Determine the (x, y) coordinate at the center of the cell enclosing the given text.  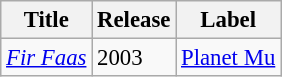
Label (228, 20)
Title (46, 20)
Planet Mu (228, 58)
2003 (134, 58)
Release (134, 20)
Fir Faas (46, 58)
